Locate the cell with the specified text and output its [X, Y] center coordinate. 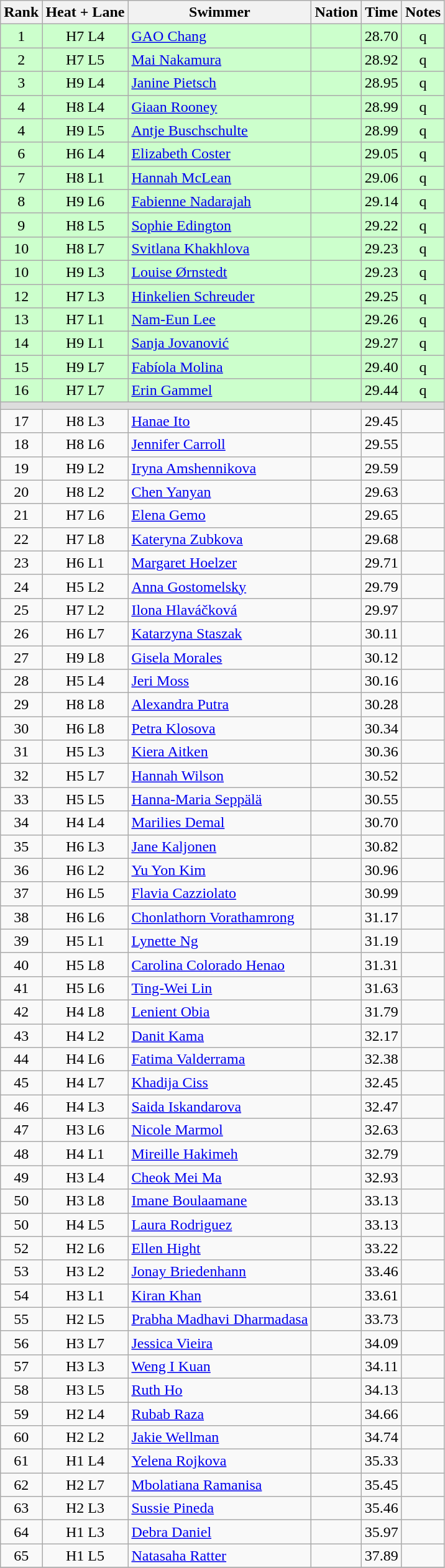
H2 L2 [85, 1438]
H9 L2 [85, 468]
31 [21, 752]
Ilona Hlaváčková [220, 610]
H3 L4 [85, 1177]
30.52 [382, 776]
3 [21, 83]
Ellen Hight [220, 1248]
31.31 [382, 964]
19 [21, 468]
Ruth Ho [220, 1390]
30.55 [382, 799]
32.47 [382, 1107]
H4 L4 [85, 823]
Marilies Demal [220, 823]
H2 L5 [85, 1319]
49 [21, 1177]
22 [21, 539]
Chonlathorn Vorathamrong [220, 917]
Kateryna Zubkova [220, 539]
48 [21, 1154]
29.71 [382, 563]
H5 L1 [85, 941]
Fabienne Nadarajah [220, 201]
31.63 [382, 988]
9 [21, 225]
54 [21, 1295]
24 [21, 586]
H4 L8 [85, 1012]
H9 L4 [85, 83]
Jonay Briedenhann [220, 1272]
41 [21, 988]
Hanae Ito [220, 421]
33.61 [382, 1295]
34.66 [382, 1414]
Elizabeth Coster [220, 154]
Jakie Wellman [220, 1438]
8 [21, 201]
H5 L6 [85, 988]
64 [21, 1532]
Anna Gostomelsky [220, 586]
H4 L1 [85, 1154]
H9 L7 [85, 367]
Jane Kaljonen [220, 846]
H9 L3 [85, 272]
Kiera Aitken [220, 752]
Imane Boulaamane [220, 1201]
31.79 [382, 1012]
Kiran Khan [220, 1295]
34.09 [382, 1343]
Hinkelien Schreuder [220, 296]
Sanja Jovanović [220, 343]
1 [21, 36]
Fabíola Molina [220, 367]
Mbolatiana Ramanisa [220, 1485]
H7 L6 [85, 515]
43 [21, 1035]
Antje Buschschulte [220, 130]
Rubab Raza [220, 1414]
H5 L3 [85, 752]
42 [21, 1012]
Laura Rodriguez [220, 1225]
15 [21, 367]
35.97 [382, 1532]
29.97 [382, 610]
H5 L2 [85, 586]
H8 L5 [85, 225]
35 [21, 846]
28.95 [382, 83]
H8 L4 [85, 107]
33.22 [382, 1248]
33.46 [382, 1272]
H8 L1 [85, 178]
H4 L7 [85, 1083]
H9 L1 [85, 343]
H7 L8 [85, 539]
Hannah Wilson [220, 776]
Yu Yon Kim [220, 870]
30.70 [382, 823]
7 [21, 178]
32 [21, 776]
47 [21, 1130]
32.45 [382, 1083]
26 [21, 633]
Hanna-Maria Seppälä [220, 799]
14 [21, 343]
30.82 [382, 846]
H5 L7 [85, 776]
32.79 [382, 1154]
44 [21, 1059]
H7 L4 [85, 36]
Fatima Valderrama [220, 1059]
29.26 [382, 320]
18 [21, 445]
H1 L3 [85, 1532]
Louise Ørnstedt [220, 272]
29.06 [382, 178]
Katarzyna Staszak [220, 633]
35.46 [382, 1508]
H3 L8 [85, 1201]
62 [21, 1485]
H6 L7 [85, 633]
Jeri Moss [220, 681]
H1 L4 [85, 1461]
31.19 [382, 941]
Elena Gemo [220, 515]
40 [21, 964]
H6 L4 [85, 154]
Jessica Vieira [220, 1343]
29.27 [382, 343]
H9 L5 [85, 130]
H8 L8 [85, 705]
Nation [336, 12]
65 [21, 1556]
39 [21, 941]
29.59 [382, 468]
Danit Kama [220, 1035]
Jennifer Carroll [220, 445]
H9 L8 [85, 658]
30.36 [382, 752]
Khadija Ciss [220, 1083]
30 [21, 728]
34 [21, 823]
Janine Pietsch [220, 83]
37 [21, 894]
53 [21, 1272]
H5 L5 [85, 799]
H7 L5 [85, 60]
29.63 [382, 492]
33.73 [382, 1319]
34.74 [382, 1438]
2 [21, 60]
Yelena Rojkova [220, 1461]
H5 L8 [85, 964]
H6 L1 [85, 563]
28.70 [382, 36]
Weng I Kuan [220, 1366]
Heat + Lane [85, 12]
Erin Gammel [220, 391]
28 [21, 681]
GAO Chang [220, 36]
Svitlana Khakhlova [220, 248]
17 [21, 421]
35.33 [382, 1461]
H5 L4 [85, 681]
29.25 [382, 296]
H7 L3 [85, 296]
45 [21, 1083]
32.17 [382, 1035]
H9 L6 [85, 201]
32.38 [382, 1059]
Notes [423, 12]
30.28 [382, 705]
16 [21, 391]
32.63 [382, 1130]
Mai Nakamura [220, 60]
29.45 [382, 421]
Lenient Obia [220, 1012]
52 [21, 1248]
Saida Iskandarova [220, 1107]
Mireille Hakimeh [220, 1154]
Sussie Pineda [220, 1508]
Giaan Rooney [220, 107]
H8 L2 [85, 492]
Sophie Edington [220, 225]
23 [21, 563]
30.12 [382, 658]
H6 L3 [85, 846]
33 [21, 799]
29.05 [382, 154]
12 [21, 296]
29.79 [382, 586]
60 [21, 1438]
29 [21, 705]
29.44 [382, 391]
H8 L6 [85, 445]
H4 L3 [85, 1107]
30.96 [382, 870]
Gisela Morales [220, 658]
H1 L5 [85, 1556]
30.99 [382, 894]
Chen Yanyan [220, 492]
25 [21, 610]
H8 L3 [85, 421]
H2 L7 [85, 1485]
Margaret Hoelzer [220, 563]
Prabha Madhavi Dharmadasa [220, 1319]
63 [21, 1508]
27 [21, 658]
Rank [21, 12]
Time [382, 12]
29.65 [382, 515]
H4 L6 [85, 1059]
30.34 [382, 728]
Flavia Cazziolato [220, 894]
H6 L2 [85, 870]
35.45 [382, 1485]
56 [21, 1343]
21 [21, 515]
H3 L2 [85, 1272]
36 [21, 870]
38 [21, 917]
20 [21, 492]
29.14 [382, 201]
29.40 [382, 367]
Swimmer [220, 12]
37.89 [382, 1556]
Nam-Eun Lee [220, 320]
29.55 [382, 445]
H3 L3 [85, 1366]
H4 L2 [85, 1035]
Carolina Colorado Henao [220, 964]
30.16 [382, 681]
Nicole Marmol [220, 1130]
H2 L3 [85, 1508]
H6 L5 [85, 894]
H2 L6 [85, 1248]
H2 L4 [85, 1414]
58 [21, 1390]
H6 L8 [85, 728]
Petra Klosova [220, 728]
59 [21, 1414]
H4 L5 [85, 1225]
57 [21, 1366]
Hannah McLean [220, 178]
6 [21, 154]
61 [21, 1461]
H3 L5 [85, 1390]
29.22 [382, 225]
34.13 [382, 1390]
Lynette Ng [220, 941]
Debra Daniel [220, 1532]
Ting-Wei Lin [220, 988]
H6 L6 [85, 917]
H7 L2 [85, 610]
32.93 [382, 1177]
31.17 [382, 917]
30.11 [382, 633]
Natasaha Ratter [220, 1556]
H8 L7 [85, 248]
13 [21, 320]
H3 L6 [85, 1130]
55 [21, 1319]
Cheok Mei Ma [220, 1177]
H7 L1 [85, 320]
28.92 [382, 60]
29.68 [382, 539]
Alexandra Putra [220, 705]
Iryna Amshennikova [220, 468]
H3 L7 [85, 1343]
H7 L7 [85, 391]
34.11 [382, 1366]
46 [21, 1107]
H3 L1 [85, 1295]
